Return [x, y] of the center of cell containing provided text 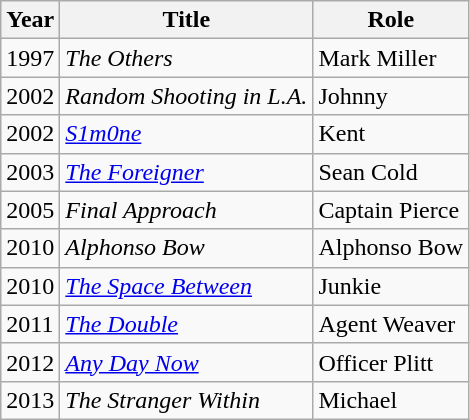
Random Shooting in L.A. [186, 96]
Any Day Now [186, 362]
The Double [186, 324]
Sean Cold [391, 172]
2005 [30, 210]
Captain Pierce [391, 210]
Final Approach [186, 210]
Year [30, 20]
2013 [30, 400]
2012 [30, 362]
Mark Miller [391, 58]
Junkie [391, 286]
Role [391, 20]
The Others [186, 58]
1997 [30, 58]
S1m0ne [186, 134]
Johnny [391, 96]
Kent [391, 134]
2003 [30, 172]
The Stranger Within [186, 400]
Michael [391, 400]
The Foreigner [186, 172]
2011 [30, 324]
Agent Weaver [391, 324]
Officer Plitt [391, 362]
Title [186, 20]
The Space Between [186, 286]
